Provide the (X, Y) coordinate of the cell's center where the given text is located.  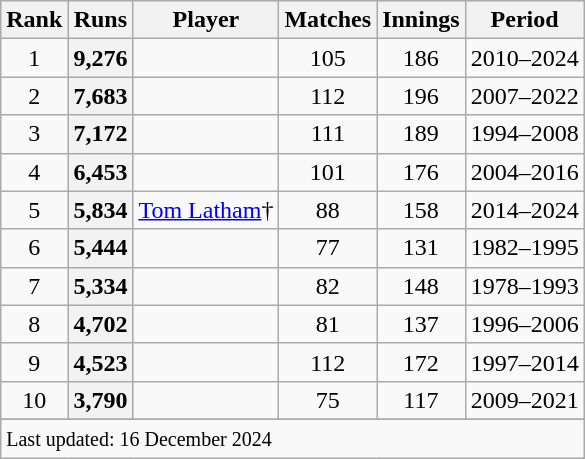
176 (421, 172)
196 (421, 96)
Innings (421, 20)
7,172 (100, 134)
2010–2024 (524, 58)
3 (34, 134)
158 (421, 210)
5,444 (100, 248)
137 (421, 324)
7 (34, 286)
75 (328, 400)
88 (328, 210)
1 (34, 58)
5,834 (100, 210)
105 (328, 58)
7,683 (100, 96)
77 (328, 248)
4,523 (100, 362)
6,453 (100, 172)
Player (206, 20)
131 (421, 248)
1994–2008 (524, 134)
148 (421, 286)
2004–2016 (524, 172)
8 (34, 324)
Rank (34, 20)
2009–2021 (524, 400)
Runs (100, 20)
Period (524, 20)
2014–2024 (524, 210)
1978–1993 (524, 286)
10 (34, 400)
111 (328, 134)
189 (421, 134)
2007–2022 (524, 96)
81 (328, 324)
82 (328, 286)
1997–2014 (524, 362)
5 (34, 210)
Last updated: 16 December 2024 (292, 438)
3,790 (100, 400)
9 (34, 362)
4,702 (100, 324)
101 (328, 172)
5,334 (100, 286)
1982–1995 (524, 248)
Matches (328, 20)
4 (34, 172)
186 (421, 58)
1996–2006 (524, 324)
9,276 (100, 58)
Tom Latham† (206, 210)
117 (421, 400)
2 (34, 96)
6 (34, 248)
172 (421, 362)
